Detect which cell encompasses the target text, then output its [x, y] center coordinate. 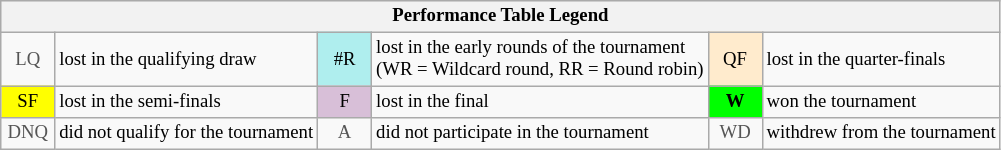
#R [345, 60]
SF [28, 102]
A [345, 134]
did not qualify for the tournament [186, 134]
lost in the semi-finals [186, 102]
W [735, 102]
lost in the final [540, 102]
Performance Table Legend [500, 16]
lost in the qualifying draw [186, 60]
F [345, 102]
withdrew from the tournament [881, 134]
lost in the early rounds of the tournament(WR = Wildcard round, RR = Round robin) [540, 60]
LQ [28, 60]
DNQ [28, 134]
WD [735, 134]
QF [735, 60]
won the tournament [881, 102]
did not participate in the tournament [540, 134]
lost in the quarter-finals [881, 60]
